Detect which cell encompasses the target text, then output its [x, y] center coordinate. 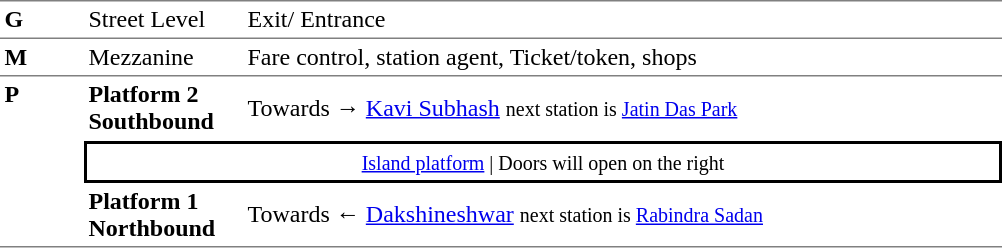
Towards ← Dakshineshwar next station is Rabindra Sadan [622, 215]
M [42, 58]
Platform 1Northbound [164, 215]
P [42, 162]
Island platform | Doors will open on the right [543, 162]
Exit/ Entrance [622, 20]
Towards → Kavi Subhash next station is Jatin Das Park [622, 108]
Street Level [164, 20]
Fare control, station agent, Ticket/token, shops [622, 58]
Platform 2Southbound [164, 108]
G [42, 20]
Mezzanine [164, 58]
